For the text-containing cell, return its midpoint in [x, y] coordinate format. 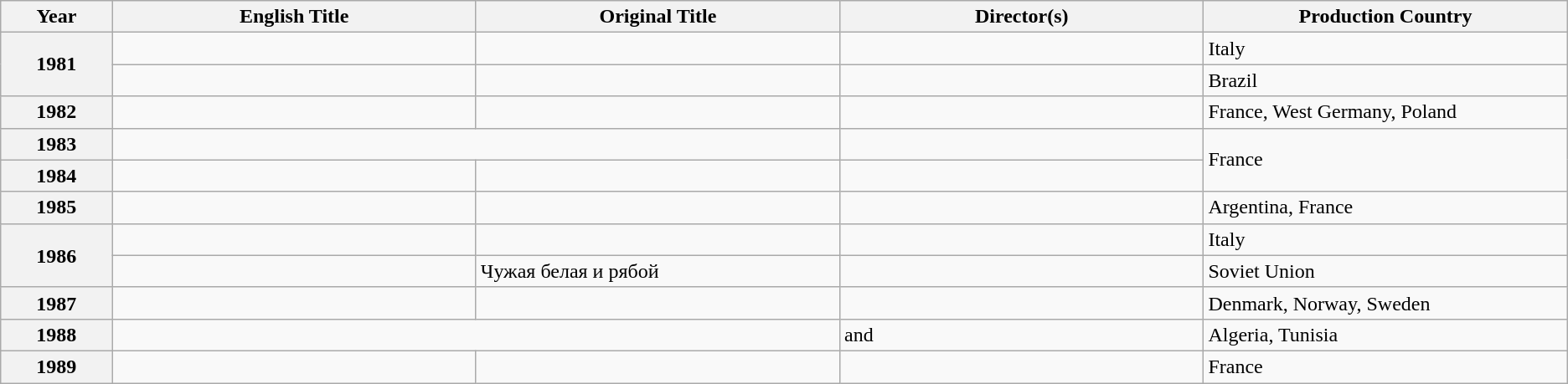
1982 [57, 112]
1981 [57, 64]
1988 [57, 335]
1983 [57, 144]
Чужая белая и рябой [658, 271]
Soviet Union [1385, 271]
France, West Germany, Poland [1385, 112]
Production Country [1385, 17]
Brazil [1385, 80]
1985 [57, 207]
Algeria, Tunisia [1385, 335]
English Title [294, 17]
Original Title [658, 17]
Denmark, Norway, Sweden [1385, 303]
Argentina, France [1385, 207]
1989 [57, 366]
1986 [57, 255]
1984 [57, 176]
Director(s) [1022, 17]
and [1022, 335]
1987 [57, 303]
Year [57, 17]
